Detect which cell encompasses the target text, then output its (X, Y) center coordinate. 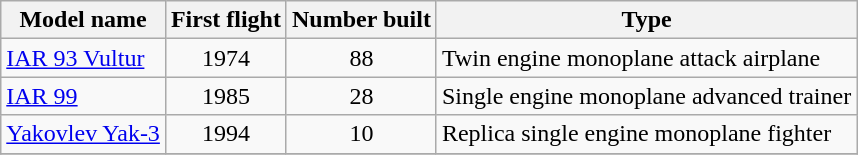
1985 (226, 96)
IAR 93 Vultur (84, 58)
Twin engine monoplane attack airplane (646, 58)
Yakovlev Yak-3 (84, 134)
Number built (361, 20)
10 (361, 134)
Single engine monoplane advanced trainer (646, 96)
88 (361, 58)
Replica single engine monoplane fighter (646, 134)
First flight (226, 20)
1994 (226, 134)
Model name (84, 20)
1974 (226, 58)
Type (646, 20)
IAR 99 (84, 96)
28 (361, 96)
